Search for the cell housing the specified text and yield its (x, y) center coordinate. 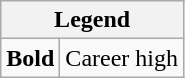
Career high (122, 58)
Legend (92, 20)
Bold (30, 58)
